Return (X, Y) of the center of cell containing provided text 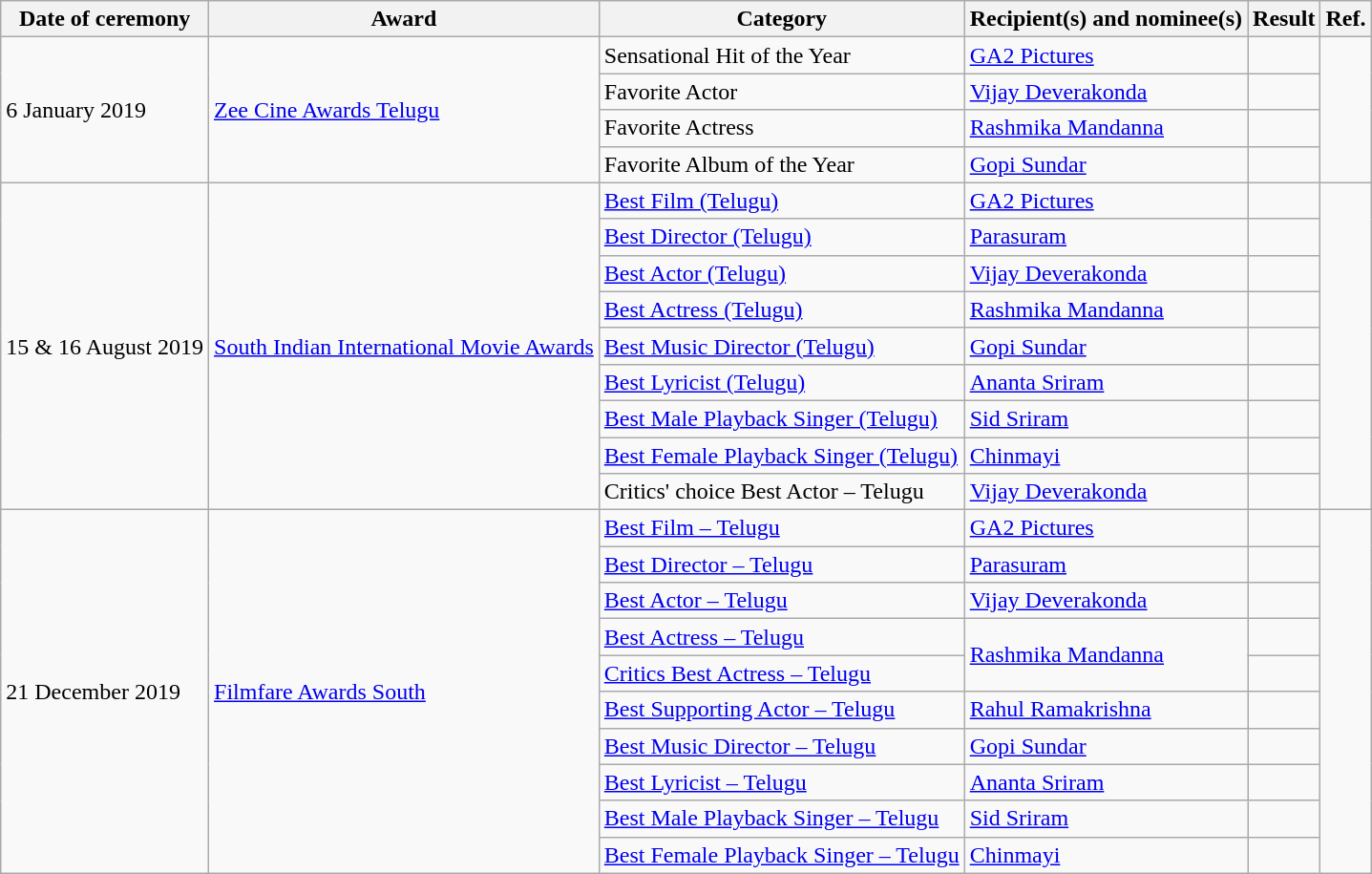
Best Actor (Telugu) (781, 273)
Best Film (Telugu) (781, 201)
Best Film – Telugu (781, 528)
Best Actress – Telugu (781, 637)
Best Female Playback Singer – Telugu (781, 855)
Best Male Playback Singer (Telugu) (781, 418)
Zee Cine Awards Telugu (405, 110)
Rahul Ramakrishna (1106, 710)
Recipient(s) and nominee(s) (1106, 19)
Critics' choice Best Actor – Telugu (781, 492)
Award (405, 19)
Best Lyricist (Telugu) (781, 382)
Best Music Director – Telugu (781, 746)
Best Music Director (Telugu) (781, 346)
Favorite Album of the Year (781, 164)
15 & 16 August 2019 (105, 346)
Best Male Playback Singer – Telugu (781, 819)
Favorite Actress (781, 128)
Sensational Hit of the Year (781, 55)
South Indian International Movie Awards (405, 346)
Best Supporting Actor – Telugu (781, 710)
Best Female Playback Singer (Telugu) (781, 456)
Best Director – Telugu (781, 565)
Category (781, 19)
Favorite Actor (781, 92)
Best Lyricist – Telugu (781, 782)
21 December 2019 (105, 692)
Filmfare Awards South (405, 692)
6 January 2019 (105, 110)
Date of ceremony (105, 19)
Result (1284, 19)
Best Actress (Telugu) (781, 309)
Best Director (Telugu) (781, 237)
Ref. (1346, 19)
Critics Best Actress – Telugu (781, 673)
Best Actor – Telugu (781, 601)
